Output the [X, Y] coordinate of the center of the cell containing the given text.  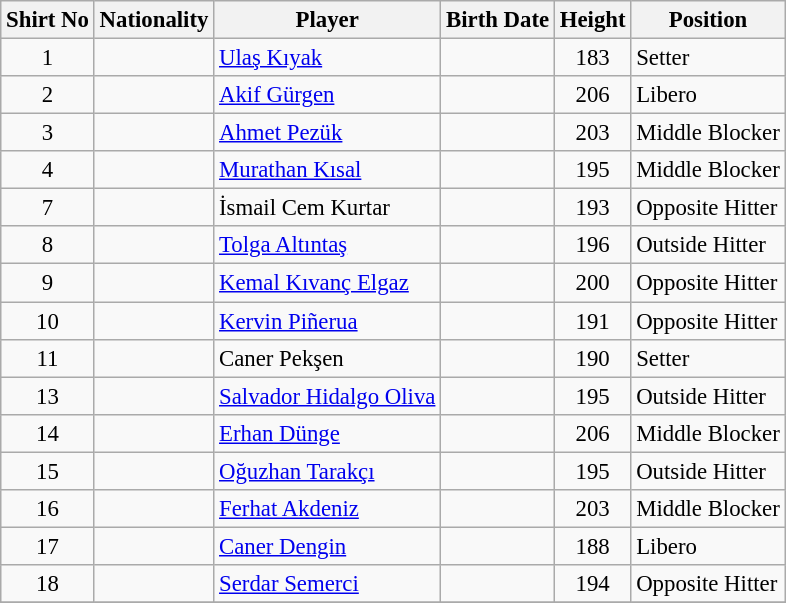
Akif Gürgen [328, 95]
3 [48, 133]
Erhan Dünge [328, 433]
Nationality [154, 20]
Birth Date [498, 20]
2 [48, 95]
7 [48, 208]
Caner Pekşen [328, 358]
Murathan Kısal [328, 170]
Shirt No [48, 20]
Ferhat Akdeniz [328, 509]
191 [592, 321]
10 [48, 321]
Caner Dengin [328, 546]
Ulaş Kıyak [328, 58]
Kervin Piñerua [328, 321]
16 [48, 509]
9 [48, 283]
Tolga Altıntaş [328, 245]
196 [592, 245]
194 [592, 584]
190 [592, 358]
Position [708, 20]
Serdar Semerci [328, 584]
200 [592, 283]
Salvador Hidalgo Oliva [328, 396]
188 [592, 546]
17 [48, 546]
Player [328, 20]
18 [48, 584]
8 [48, 245]
11 [48, 358]
14 [48, 433]
183 [592, 58]
4 [48, 170]
15 [48, 471]
193 [592, 208]
1 [48, 58]
Kemal Kıvanç Elgaz [328, 283]
Ahmet Pezük [328, 133]
Oğuzhan Tarakçı [328, 471]
İsmail Cem Kurtar [328, 208]
13 [48, 396]
Height [592, 20]
